Output the (x, y) coordinate of the center of the cell containing the given text.  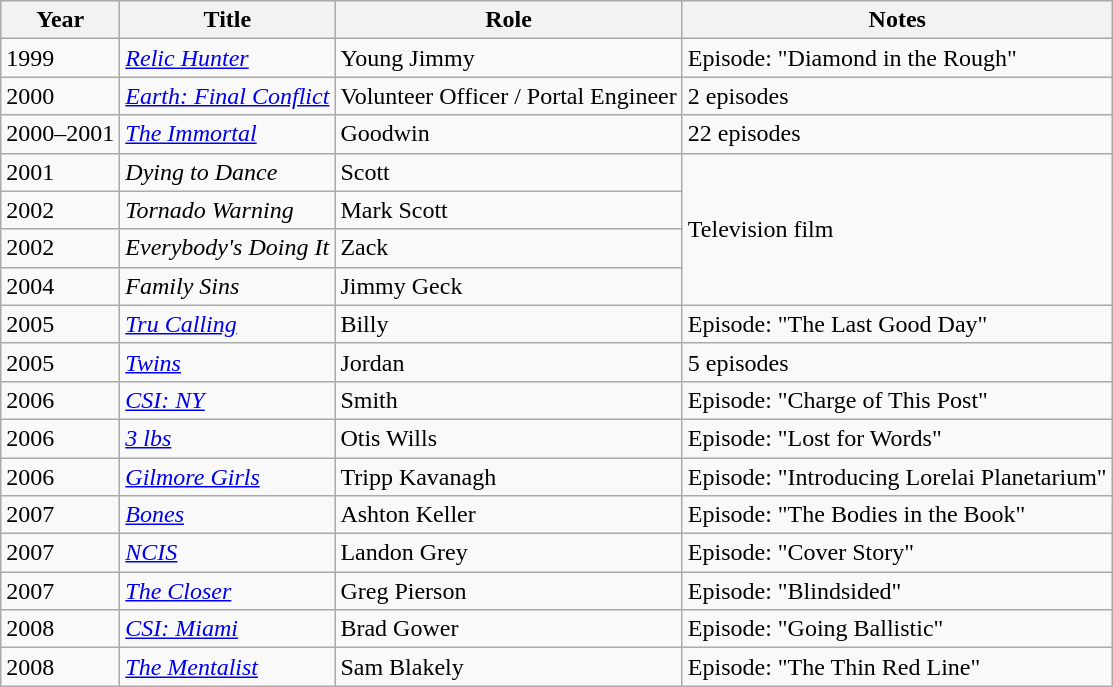
Everybody's Doing It (228, 248)
The Mentalist (228, 667)
Young Jimmy (508, 58)
Episode: "Diamond in the Rough" (897, 58)
Smith (508, 400)
Title (228, 20)
Scott (508, 172)
2001 (60, 172)
Ashton Keller (508, 515)
Jordan (508, 362)
2004 (60, 286)
Twins (228, 362)
Zack (508, 248)
Notes (897, 20)
Relic Hunter (228, 58)
Episode: "Blindsided" (897, 591)
Year (60, 20)
Bones (228, 515)
Episode: "Going Ballistic" (897, 629)
Greg Pierson (508, 591)
Jimmy Geck (508, 286)
2000 (60, 96)
Episode: "Introducing Lorelai Planetarium" (897, 477)
NCIS (228, 553)
Mark Scott (508, 210)
Landon Grey (508, 553)
2000–2001 (60, 134)
Tripp Kavanagh (508, 477)
Episode: "The Last Good Day" (897, 324)
Tru Calling (228, 324)
Family Sins (228, 286)
Sam Blakely (508, 667)
Earth: Final Conflict (228, 96)
CSI: Miami (228, 629)
Gilmore Girls (228, 477)
Brad Gower (508, 629)
3 lbs (228, 438)
Billy (508, 324)
Tornado Warning (228, 210)
Role (508, 20)
Otis Wills (508, 438)
Television film (897, 229)
2 episodes (897, 96)
1999 (60, 58)
22 episodes (897, 134)
Volunteer Officer / Portal Engineer (508, 96)
The Closer (228, 591)
Episode: "The Bodies in the Book" (897, 515)
Episode: "Cover Story" (897, 553)
CSI: NY (228, 400)
Episode: "Charge of This Post" (897, 400)
The Immortal (228, 134)
Episode: "The Thin Red Line" (897, 667)
5 episodes (897, 362)
Episode: "Lost for Words" (897, 438)
Dying to Dance (228, 172)
Goodwin (508, 134)
